Return the [x, y] coordinate for the center point of the cell that contains the specified text.  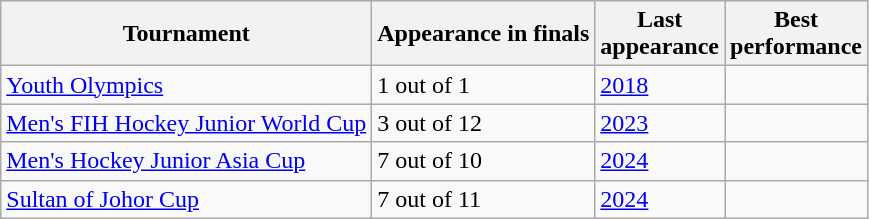
3 out of 12 [484, 123]
7 out of 11 [484, 199]
1 out of 1 [484, 85]
Sultan of Johor Cup [186, 199]
Appearance in finals [484, 34]
7 out of 10 [484, 161]
2023 [660, 123]
Lastappearance [660, 34]
Men's FIH Hockey Junior World Cup [186, 123]
2018 [660, 85]
Bestperformance [796, 34]
Tournament [186, 34]
Youth Olympics [186, 85]
Men's Hockey Junior Asia Cup [186, 161]
